Search for the cell housing the specified text and yield its [x, y] center coordinate. 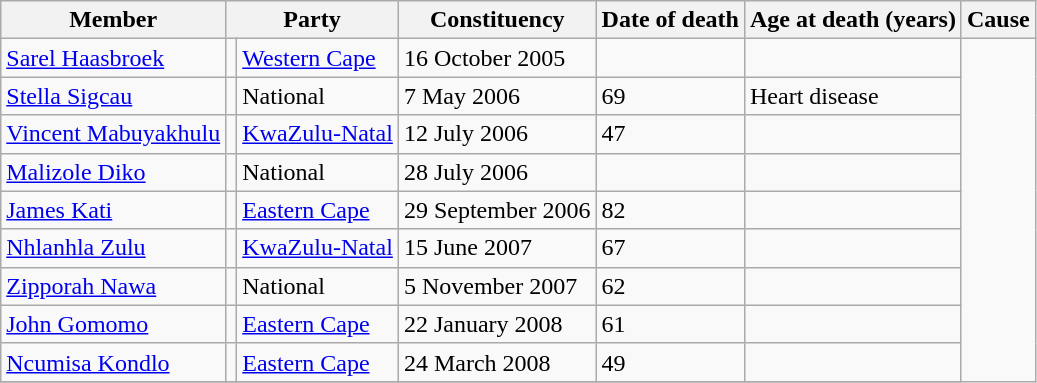
Sarel Haasbroek [114, 58]
Western Cape [318, 58]
Party [312, 20]
Malizole Diko [114, 172]
Zipporah Nawa [114, 286]
Vincent Mabuyakhulu [114, 134]
7 May 2006 [497, 96]
62 [670, 286]
Date of death [670, 20]
Heart disease [852, 96]
12 July 2006 [497, 134]
29 September 2006 [497, 210]
47 [670, 134]
69 [670, 96]
5 November 2007 [497, 286]
15 June 2007 [497, 248]
Constituency [497, 20]
82 [670, 210]
67 [670, 248]
Cause [998, 20]
Ncumisa Kondlo [114, 362]
16 October 2005 [497, 58]
Stella Sigcau [114, 96]
24 March 2008 [497, 362]
Age at death (years) [852, 20]
28 July 2006 [497, 172]
49 [670, 362]
Member [114, 20]
Nhlanhla Zulu [114, 248]
61 [670, 324]
John Gomomo [114, 324]
22 January 2008 [497, 324]
James Kati [114, 210]
